Find where the given text appears and provide that cell's center as (x, y) coordinate. 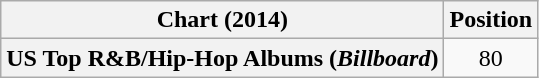
US Top R&B/Hip-Hop Albums (Billboard) (222, 58)
Chart (2014) (222, 20)
Position (491, 20)
80 (491, 58)
